Scan for the cell matching the given text and deliver its [X, Y] coordinate at center. 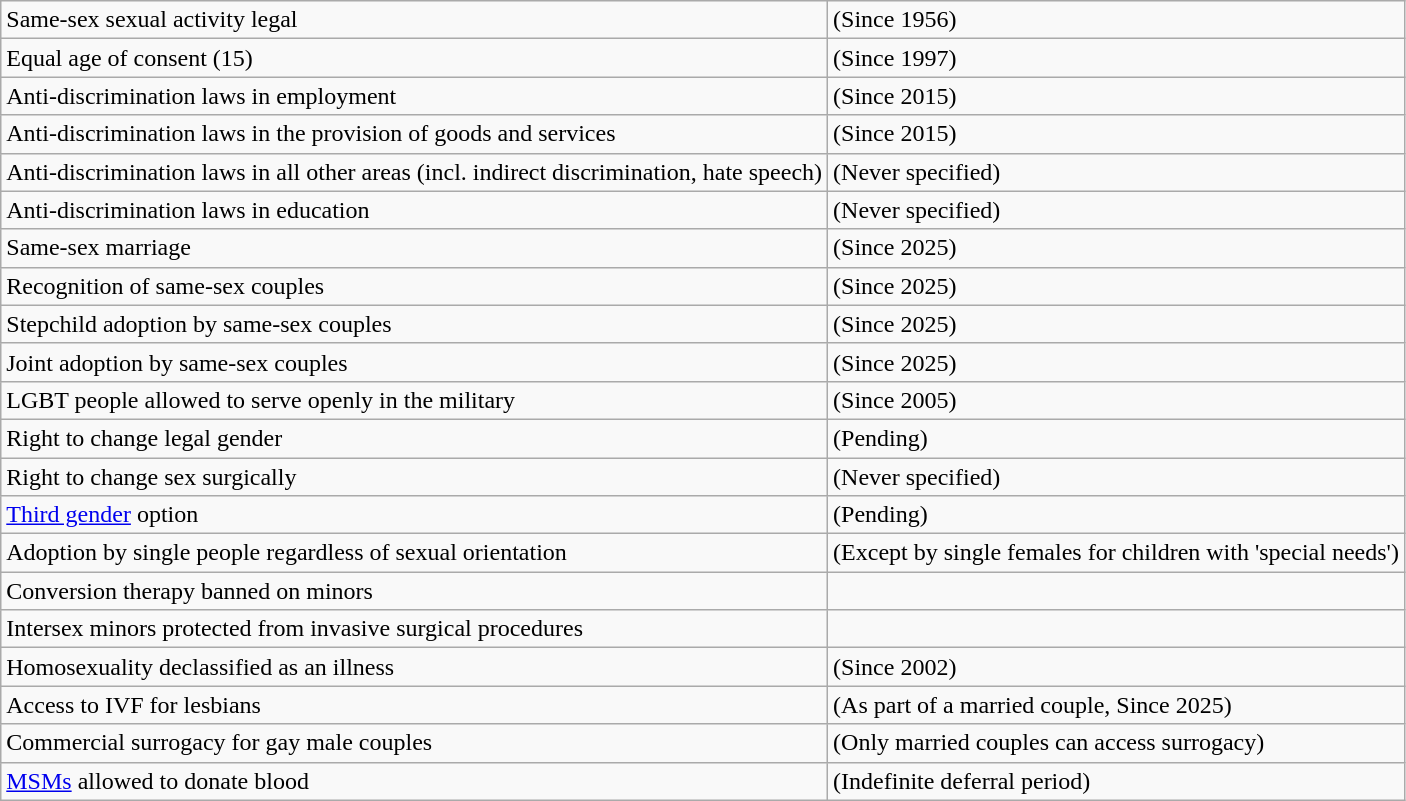
LGBT people allowed to serve openly in the military [414, 400]
Anti-discrimination laws in employment [414, 96]
Same-sex marriage [414, 248]
Right to change legal gender [414, 438]
Access to IVF for lesbians [414, 705]
Homosexuality declassified as an illness [414, 667]
Third gender option [414, 515]
Commercial surrogacy for gay male couples [414, 743]
MSMs allowed to donate blood [414, 781]
(Only married couples can access surrogacy) [1116, 743]
Adoption by single people regardless of sexual orientation [414, 553]
Joint adoption by same-sex couples [414, 362]
Intersex minors protected from invasive surgical procedures [414, 629]
(As part of a married couple, Since 2025) [1116, 705]
Equal age of consent (15) [414, 58]
Recognition of same-sex couples [414, 286]
(Since 1997) [1116, 58]
(Since 2002) [1116, 667]
Stepchild adoption by same-sex couples [414, 324]
(Except by single females for children with 'special needs') [1116, 553]
Right to change sex surgically [414, 477]
Same-sex sexual activity legal [414, 20]
(Since 2005) [1116, 400]
Anti-discrimination laws in all other areas (incl. indirect discrimination, hate speech) [414, 172]
(Since 1956) [1116, 20]
Anti-discrimination laws in education [414, 210]
Conversion therapy banned on minors [414, 591]
Anti-discrimination laws in the provision of goods and services [414, 134]
(Indefinite deferral period) [1116, 781]
